Extract the (X, Y) coordinate from the center of the cell holding the provided text.  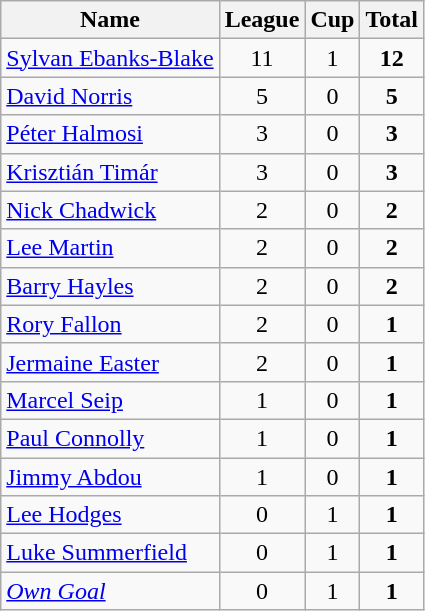
Cup (332, 20)
Jermaine Easter (110, 362)
Rory Fallon (110, 324)
Luke Summerfield (110, 553)
Name (110, 20)
12 (392, 58)
Barry Hayles (110, 286)
Sylvan Ebanks-Blake (110, 58)
League (262, 20)
Nick Chadwick (110, 210)
Paul Connolly (110, 438)
Jimmy Abdou (110, 477)
Krisztián Timár (110, 172)
11 (262, 58)
Péter Halmosi (110, 134)
Own Goal (110, 591)
Lee Hodges (110, 515)
David Norris (110, 96)
Marcel Seip (110, 400)
Total (392, 20)
Lee Martin (110, 248)
